From the cell containing the given text, extract its center point as (X, Y) coordinate. 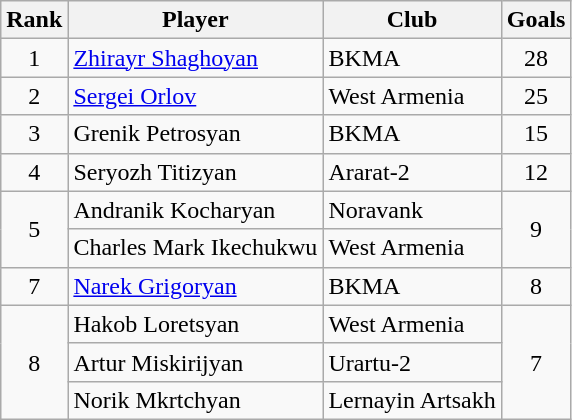
2 (34, 96)
Goals (536, 20)
Ararat-2 (412, 172)
Noravank (412, 210)
1 (34, 58)
3 (34, 134)
Charles Mark Ikechukwu (196, 248)
Artur Miskirijyan (196, 362)
Narek Grigoryan (196, 286)
25 (536, 96)
Sergei Orlov (196, 96)
5 (34, 229)
Lernayin Artsakh (412, 400)
Club (412, 20)
Andranik Kocharyan (196, 210)
28 (536, 58)
Zhirayr Shaghoyan (196, 58)
Urartu-2 (412, 362)
Norik Mkrtchyan (196, 400)
12 (536, 172)
Seryozh Titizyan (196, 172)
Player (196, 20)
9 (536, 229)
Hakob Loretsyan (196, 324)
Rank (34, 20)
Grenik Petrosyan (196, 134)
15 (536, 134)
4 (34, 172)
